Search for the cell housing the specified text and yield its [X, Y] center coordinate. 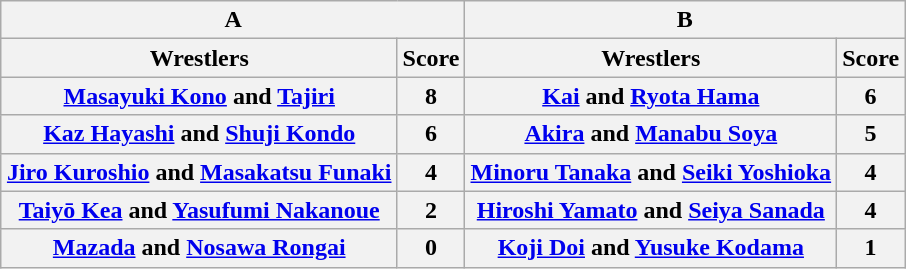
Minoru Tanaka and Seiki Yoshioka [651, 172]
Hiroshi Yamato and Seiya Sanada [651, 210]
Jiro Kuroshio and Masakatsu Funaki [199, 172]
Kai and Ryota Hama [651, 96]
5 [871, 134]
2 [431, 210]
Koji Doi and Yusuke Kodama [651, 248]
Mazada and Nosawa Rongai [199, 248]
0 [431, 248]
B [685, 20]
Akira and Manabu Soya [651, 134]
Taiyō Kea and Yasufumi Nakanoue [199, 210]
8 [431, 96]
Kaz Hayashi and Shuji Kondo [199, 134]
1 [871, 248]
Masayuki Kono and Tajiri [199, 96]
A [233, 20]
